Capture the cell that displays the provided text and extract its [x, y] central coordinate. 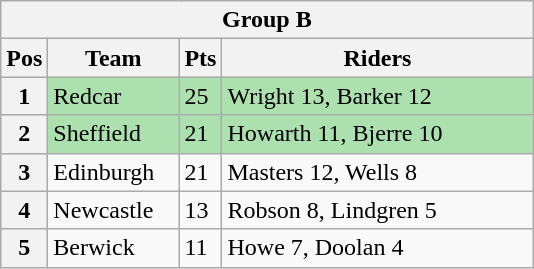
Masters 12, Wells 8 [378, 172]
Riders [378, 58]
Howarth 11, Bjerre 10 [378, 134]
1 [24, 96]
Edinburgh [114, 172]
4 [24, 210]
11 [200, 248]
3 [24, 172]
Team [114, 58]
25 [200, 96]
Berwick [114, 248]
Redcar [114, 96]
13 [200, 210]
Sheffield [114, 134]
5 [24, 248]
Wright 13, Barker 12 [378, 96]
Howe 7, Doolan 4 [378, 248]
2 [24, 134]
Pos [24, 58]
Robson 8, Lindgren 5 [378, 210]
Group B [267, 20]
Pts [200, 58]
Newcastle [114, 210]
